Extract the [X, Y] coordinate from the center of the cell holding the provided text.  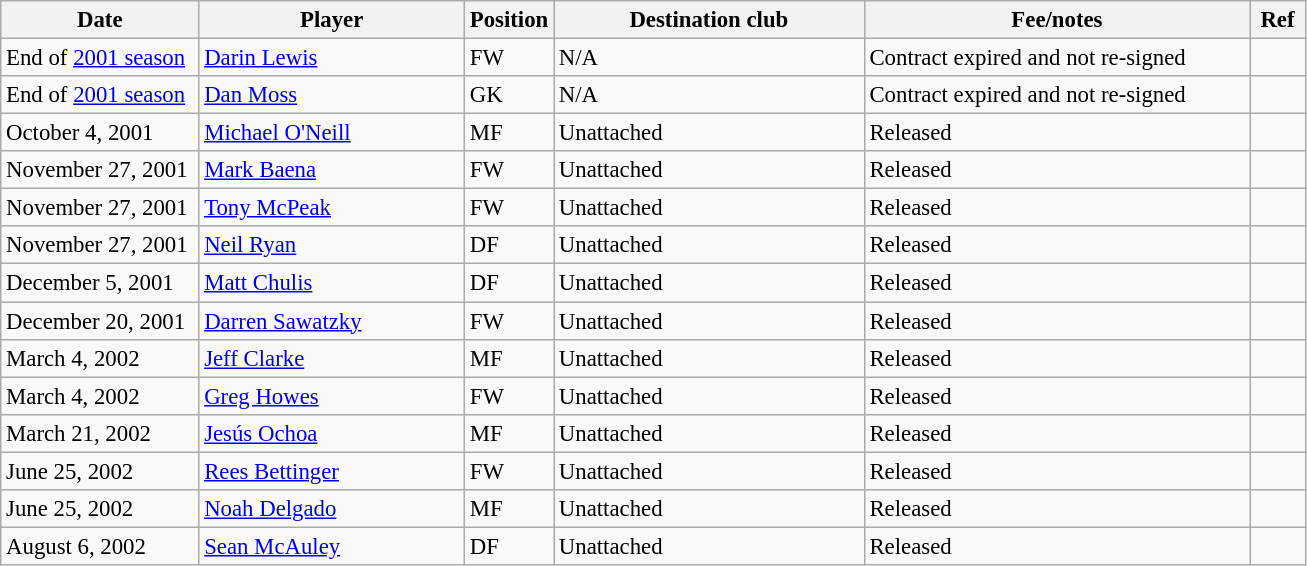
Rees Bettinger [332, 471]
Dan Moss [332, 95]
Tony McPeak [332, 208]
December 20, 2001 [100, 321]
GK [508, 95]
October 4, 2001 [100, 133]
Position [508, 20]
Michael O'Neill [332, 133]
Fee/notes [1057, 20]
Mark Baena [332, 170]
Jesús Ochoa [332, 433]
Neil Ryan [332, 245]
Darren Sawatzky [332, 321]
Date [100, 20]
Darin Lewis [332, 58]
August 6, 2002 [100, 546]
Ref [1278, 20]
Jeff Clarke [332, 358]
Sean McAuley [332, 546]
Noah Delgado [332, 509]
March 21, 2002 [100, 433]
Greg Howes [332, 396]
December 5, 2001 [100, 283]
Matt Chulis [332, 283]
Player [332, 20]
Destination club [710, 20]
